Identify which cell holds the provided text, then report its [x, y] central coordinate. 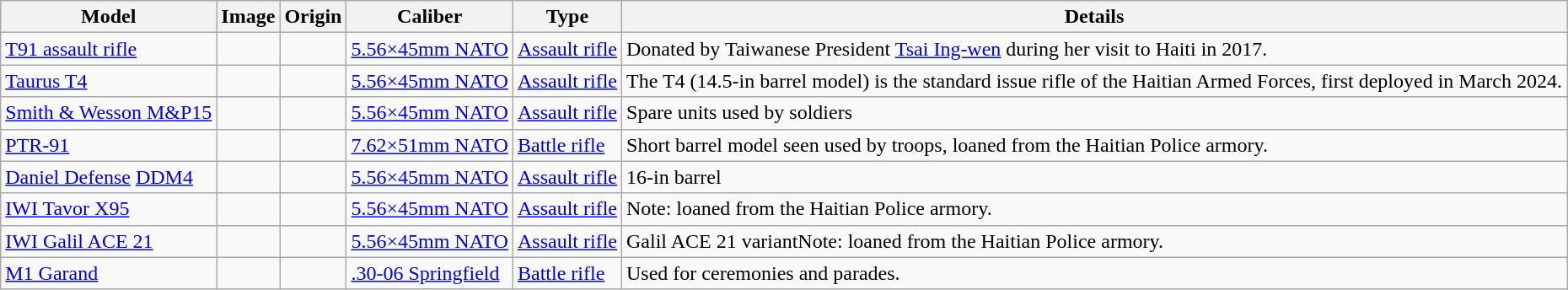
Smith & Wesson M&P15 [109, 113]
Used for ceremonies and parades. [1094, 273]
.30-06 Springfield [430, 273]
Type [567, 17]
IWI Galil ACE 21 [109, 241]
Galil ACE 21 variantNote: loaned from the Haitian Police armory. [1094, 241]
Donated by Taiwanese President Tsai Ing-wen during her visit to Haiti in 2017. [1094, 49]
Caliber [430, 17]
Short barrel model seen used by troops, loaned from the Haitian Police armory. [1094, 145]
Daniel Defense DDM4 [109, 177]
16-in barrel [1094, 177]
7.62×51mm NATO [430, 145]
M1 Garand [109, 273]
T91 assault rifle [109, 49]
Note: loaned from the Haitian Police armory. [1094, 209]
Model [109, 17]
Image [248, 17]
PTR-91 [109, 145]
Details [1094, 17]
Spare units used by soldiers [1094, 113]
Origin [314, 17]
IWI Tavor X95 [109, 209]
Taurus T4 [109, 81]
The T4 (14.5-in barrel model) is the standard issue rifle of the Haitian Armed Forces, first deployed in March 2024. [1094, 81]
